Locate the cell with the specified text and output its [x, y] center coordinate. 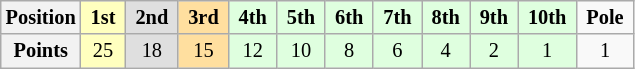
Pole [604, 17]
5th [301, 17]
18 [152, 51]
4 [446, 51]
Position [41, 17]
10 [301, 51]
1st [104, 17]
3rd [203, 17]
2 [494, 51]
25 [104, 51]
4th [253, 17]
9th [494, 17]
8 [349, 51]
Points [41, 51]
10th [547, 17]
8th [446, 17]
12 [253, 51]
15 [203, 51]
6 [397, 51]
2nd [152, 17]
7th [397, 17]
6th [349, 17]
